Pinpoint the cell where the given text exists, returning its [x, y] midpoint coordinate. 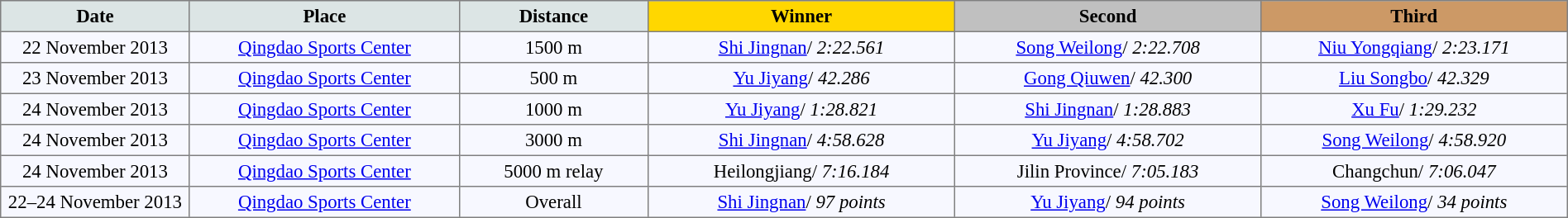
Yu Jiyang/ 42.286 [801, 78]
Song Weilong/ 4:58.920 [1414, 140]
Shi Jingnan/ 1:28.883 [1108, 109]
23 November 2013 [95, 78]
Shi Jingnan/ 4:58.628 [801, 140]
Yu Jiyang/ 94 points [1108, 202]
Overall [554, 202]
Niu Yongqiang/ 2:23.171 [1414, 47]
Place [324, 17]
Song Weilong/ 34 points [1414, 202]
1500 m [554, 47]
Date [95, 17]
Second [1108, 17]
Heilongjiang/ 7:16.184 [801, 171]
22–24 November 2013 [95, 202]
5000 m relay [554, 171]
Jilin Province/ 7:05.183 [1108, 171]
Liu Songbo/ 42.329 [1414, 78]
22 November 2013 [95, 47]
1000 m [554, 109]
Third [1414, 17]
Distance [554, 17]
Gong Qiuwen/ 42.300 [1108, 78]
Winner [801, 17]
500 m [554, 78]
Changchun/ 7:06.047 [1414, 171]
3000 m [554, 140]
Xu Fu/ 1:29.232 [1414, 109]
Song Weilong/ 2:22.708 [1108, 47]
Shi Jingnan/ 97 points [801, 202]
Yu Jiyang/ 1:28.821 [801, 109]
Shi Jingnan/ 2:22.561 [801, 47]
Yu Jiyang/ 4:58.702 [1108, 140]
